Capture the cell that displays the provided text and extract its (X, Y) central coordinate. 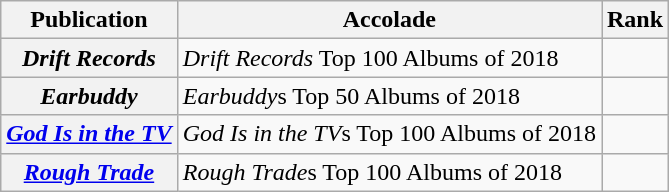
Earbuddy (89, 96)
Drift Records (89, 58)
Rank (636, 20)
God Is in the TVs Top 100 Albums of 2018 (389, 134)
Rough Trades Top 100 Albums of 2018 (389, 172)
Accolade (389, 20)
Earbuddys Top 50 Albums of 2018 (389, 96)
Publication (89, 20)
God Is in the TV (89, 134)
Drift Records Top 100 Albums of 2018 (389, 58)
Rough Trade (89, 172)
